Scan for the cell matching the given text and deliver its (X, Y) coordinate at center. 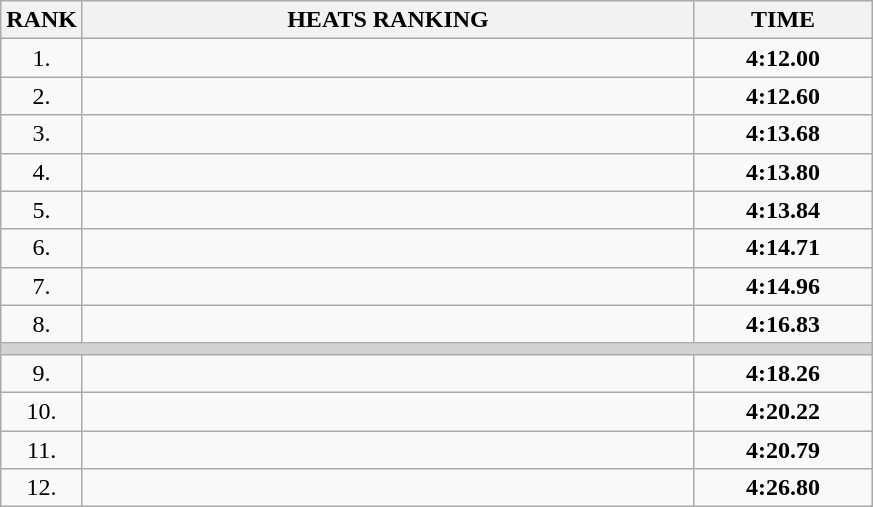
4:16.83 (784, 324)
RANK (42, 20)
7. (42, 286)
2. (42, 96)
9. (42, 373)
4:18.26 (784, 373)
3. (42, 134)
4:12.00 (784, 58)
8. (42, 324)
4:13.80 (784, 172)
4:13.84 (784, 210)
4:12.60 (784, 96)
TIME (784, 20)
4:20.22 (784, 411)
4:26.80 (784, 488)
6. (42, 248)
10. (42, 411)
1. (42, 58)
12. (42, 488)
11. (42, 449)
HEATS RANKING (388, 20)
4:14.96 (784, 286)
4:20.79 (784, 449)
5. (42, 210)
4:13.68 (784, 134)
4. (42, 172)
4:14.71 (784, 248)
